Return the (x, y) coordinate for the center point of the cell that contains the specified text.  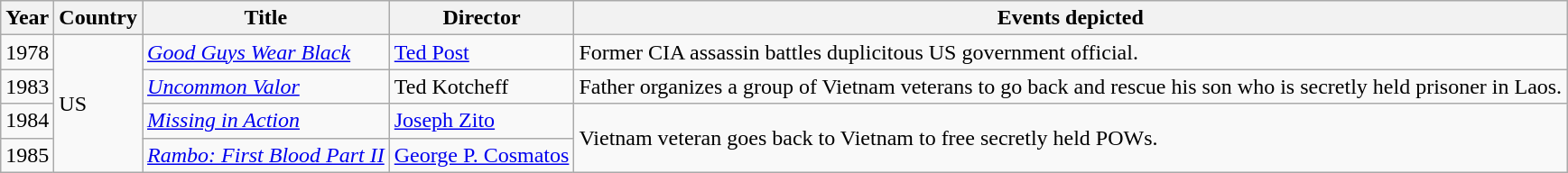
1984 (27, 121)
Vietnam veteran goes back to Vietnam to free secretly held POWs. (1071, 138)
1978 (27, 52)
Joseph Zito (482, 121)
Ted Post (482, 52)
Events depicted (1071, 18)
Good Guys Wear Black (266, 52)
Missing in Action (266, 121)
1985 (27, 155)
US (98, 104)
Uncommon Valor (266, 86)
Title (266, 18)
Father organizes a group of Vietnam veterans to go back and rescue his son who is secretly held prisoner in Laos. (1071, 86)
George P. Cosmatos (482, 155)
Ted Kotcheff (482, 86)
Former CIA assassin battles duplicitous US government official. (1071, 52)
Rambo: First Blood Part II (266, 155)
1983 (27, 86)
Year (27, 18)
Country (98, 18)
Director (482, 18)
